Find where the given text appears and provide that cell's center as [x, y] coordinate. 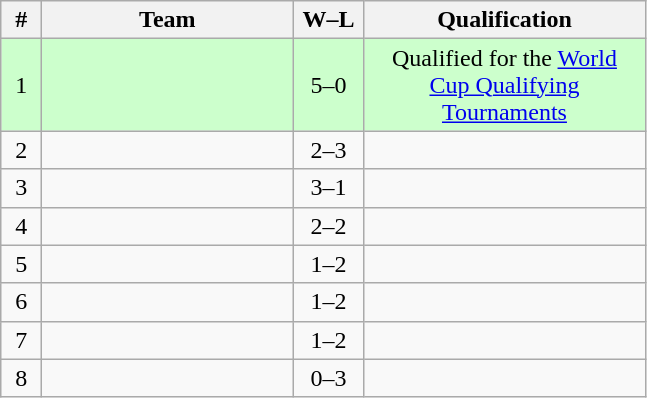
2 [22, 150]
5–0 [328, 85]
5 [22, 264]
2–2 [328, 226]
4 [22, 226]
# [22, 20]
W–L [328, 20]
3 [22, 188]
7 [22, 340]
1 [22, 85]
3–1 [328, 188]
0–3 [328, 378]
6 [22, 302]
Team [168, 20]
8 [22, 378]
Qualified for the World Cup Qualifying Tournaments [504, 85]
2–3 [328, 150]
Qualification [504, 20]
